Output the (X, Y) coordinate of the center of the cell containing the given text.  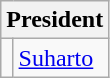
President (55, 20)
Suharto (61, 58)
